Provide the (x, y) coordinate of the cell's center where the given text is located.  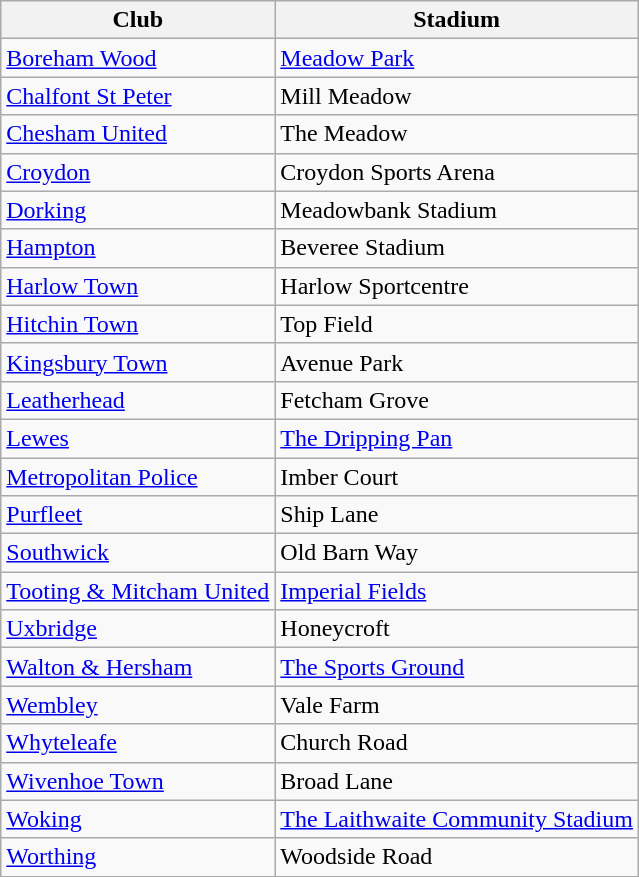
Stadium (457, 20)
Kingsbury Town (138, 362)
Ship Lane (457, 515)
Tooting & Mitcham United (138, 591)
Broad Lane (457, 781)
Wivenhoe Town (138, 781)
Walton & Hersham (138, 667)
Top Field (457, 324)
Meadow Park (457, 58)
Fetcham Grove (457, 400)
Croydon Sports Arena (457, 172)
Harlow Town (138, 286)
Church Road (457, 743)
Chesham United (138, 134)
Uxbridge (138, 629)
The Sports Ground (457, 667)
The Meadow (457, 134)
Vale Farm (457, 705)
Hitchin Town (138, 324)
Croydon (138, 172)
Boreham Wood (138, 58)
Woking (138, 819)
The Dripping Pan (457, 438)
Imber Court (457, 477)
Old Barn Way (457, 553)
Dorking (138, 210)
Honeycroft (457, 629)
Whyteleafe (138, 743)
Beveree Stadium (457, 248)
Woodside Road (457, 857)
Hampton (138, 248)
Mill Meadow (457, 96)
Wembley (138, 705)
The Laithwaite Community Stadium (457, 819)
Meadowbank Stadium (457, 210)
Harlow Sportcentre (457, 286)
Worthing (138, 857)
Leatherhead (138, 400)
Chalfont St Peter (138, 96)
Imperial Fields (457, 591)
Purfleet (138, 515)
Southwick (138, 553)
Club (138, 20)
Lewes (138, 438)
Metropolitan Police (138, 477)
Avenue Park (457, 362)
